For the text-containing cell, return its midpoint in (X, Y) coordinate format. 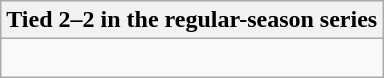
Tied 2–2 in the regular-season series (192, 20)
